Pinpoint the cell where the given text exists, returning its [x, y] midpoint coordinate. 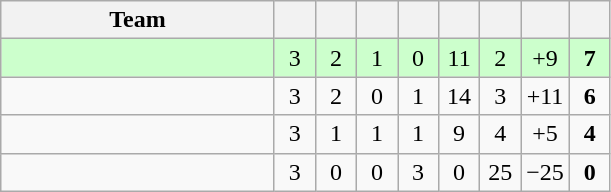
11 [460, 58]
−25 [546, 172]
25 [500, 172]
+5 [546, 134]
9 [460, 134]
+11 [546, 96]
+9 [546, 58]
6 [590, 96]
Team [138, 20]
14 [460, 96]
7 [590, 58]
